Scan for the cell matching the given text and deliver its (x, y) coordinate at center. 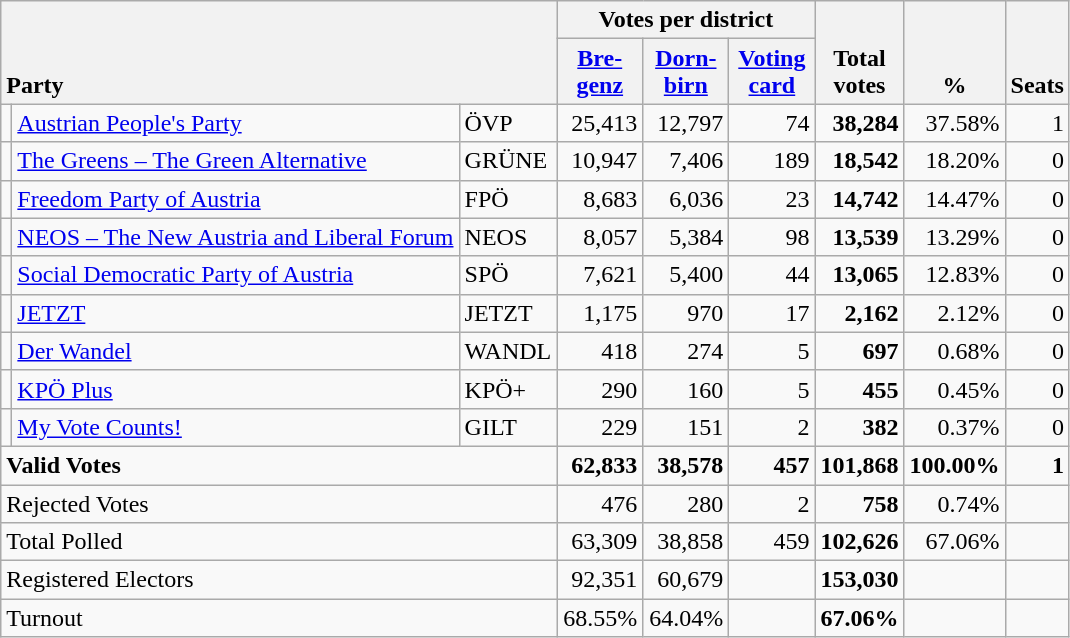
38,578 (686, 465)
74 (772, 123)
NEOS (508, 237)
SPÖ (508, 275)
WANDL (508, 351)
2.12% (954, 313)
2,162 (860, 313)
274 (686, 351)
8,683 (600, 199)
5,384 (686, 237)
7,621 (600, 275)
382 (860, 427)
92,351 (600, 580)
8,057 (600, 237)
13,539 (860, 237)
Seats (1037, 52)
The Greens – The Green Alternative (236, 161)
697 (860, 351)
GRÜNE (508, 161)
13,065 (860, 275)
0.37% (954, 427)
418 (600, 351)
KPÖ Plus (236, 389)
38,284 (860, 123)
44 (772, 275)
229 (600, 427)
Der Wandel (236, 351)
62,833 (600, 465)
290 (600, 389)
5,400 (686, 275)
38,858 (686, 542)
14,742 (860, 199)
68.55% (600, 618)
My Vote Counts! (236, 427)
64.04% (686, 618)
Rejected Votes (279, 503)
758 (860, 503)
101,868 (860, 465)
Freedom Party of Austria (236, 199)
0.74% (954, 503)
KPÖ+ (508, 389)
0.45% (954, 389)
476 (600, 503)
Social Democratic Party of Austria (236, 275)
18,542 (860, 161)
Valid Votes (279, 465)
ÖVP (508, 123)
280 (686, 503)
Party (279, 52)
Turnout (279, 618)
GILT (508, 427)
Total Polled (279, 542)
FPÖ (508, 199)
10,947 (600, 161)
970 (686, 313)
160 (686, 389)
NEOS – The New Austria and Liberal Forum (236, 237)
17 (772, 313)
Totalvotes (860, 52)
7,406 (686, 161)
455 (860, 389)
Dorn-birn (686, 72)
102,626 (860, 542)
Votingcard (772, 72)
Bre-genz (600, 72)
23 (772, 199)
37.58% (954, 123)
0.68% (954, 351)
12.83% (954, 275)
63,309 (600, 542)
14.47% (954, 199)
151 (686, 427)
459 (772, 542)
25,413 (600, 123)
100.00% (954, 465)
% (954, 52)
457 (772, 465)
13.29% (954, 237)
12,797 (686, 123)
Votes per district (686, 20)
18.20% (954, 161)
Austrian People's Party (236, 123)
Registered Electors (279, 580)
153,030 (860, 580)
60,679 (686, 580)
1,175 (600, 313)
98 (772, 237)
189 (772, 161)
6,036 (686, 199)
